Find where the given text appears and provide that cell's center as (X, Y) coordinate. 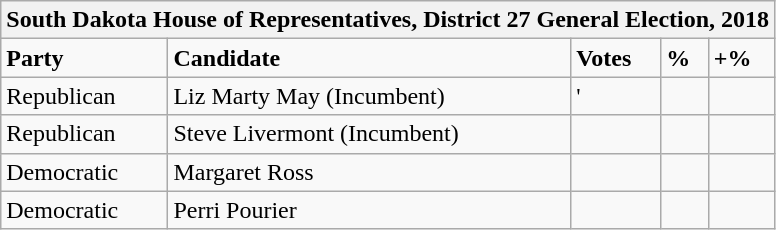
South Dakota House of Representatives, District 27 General Election, 2018 (388, 20)
+% (741, 58)
Perri Pourier (370, 210)
% (685, 58)
Votes (616, 58)
Steve Livermont (Incumbent) (370, 134)
' (616, 96)
Margaret Ross (370, 172)
Party (84, 58)
Liz Marty May (Incumbent) (370, 96)
Candidate (370, 58)
